Extract the (X, Y) coordinate from the center of the cell holding the provided text.  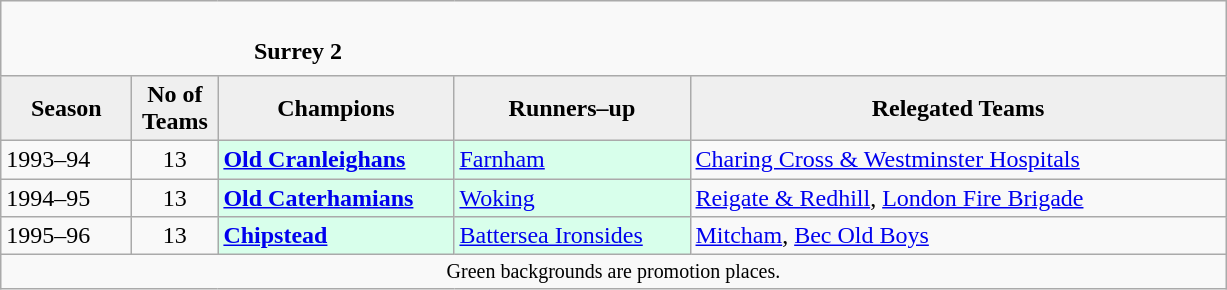
1994–95 (66, 197)
Woking (572, 197)
Old Caterhamians (336, 197)
Chipstead (336, 236)
No of Teams (175, 108)
Farnham (572, 159)
Relegated Teams (958, 108)
Charing Cross & Westminster Hospitals (958, 159)
Runners–up (572, 108)
Old Cranleighans (336, 159)
Champions (336, 108)
Battersea Ironsides (572, 236)
1995–96 (66, 236)
Season (66, 108)
1993–94 (66, 159)
Reigate & Redhill, London Fire Brigade (958, 197)
Mitcham, Bec Old Boys (958, 236)
Green backgrounds are promotion places. (614, 272)
